Detect which cell encompasses the target text, then output its (X, Y) center coordinate. 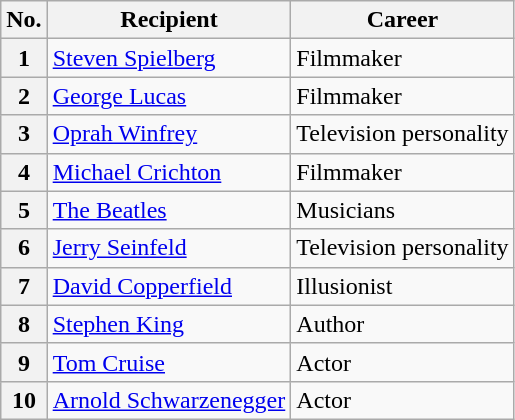
Illusionist (402, 286)
2 (24, 96)
10 (24, 400)
5 (24, 210)
Oprah Winfrey (169, 134)
Tom Cruise (169, 362)
3 (24, 134)
1 (24, 58)
4 (24, 172)
Career (402, 20)
The Beatles (169, 210)
Musicians (402, 210)
Michael Crichton (169, 172)
8 (24, 324)
David Copperfield (169, 286)
Jerry Seinfeld (169, 248)
Arnold Schwarzenegger (169, 400)
Steven Spielberg (169, 58)
7 (24, 286)
9 (24, 362)
Recipient (169, 20)
Author (402, 324)
6 (24, 248)
Stephen King (169, 324)
George Lucas (169, 96)
No. (24, 20)
